Return (x, y) of the center of cell containing provided text 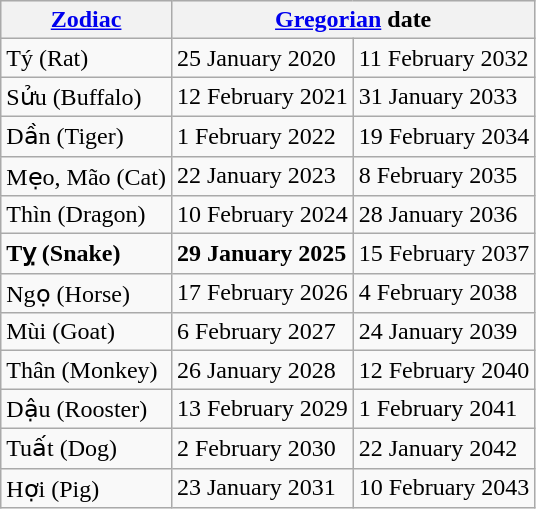
23 January 2031 (262, 488)
22 January 2042 (444, 448)
17 February 2026 (262, 293)
1 February 2041 (444, 409)
29 January 2025 (262, 254)
12 February 2021 (262, 97)
Hợi (Pig) (86, 488)
Tý (Rat) (86, 58)
10 February 2024 (262, 215)
Gregorian date (352, 20)
10 February 2043 (444, 488)
Sửu (Buffalo) (86, 97)
12 February 2040 (444, 370)
Thìn (Dragon) (86, 215)
26 January 2028 (262, 370)
28 January 2036 (444, 215)
24 January 2039 (444, 332)
8 February 2035 (444, 176)
19 February 2034 (444, 136)
Tỵ (Snake) (86, 254)
Mẹo, Mão (Cat) (86, 176)
Dần (Tiger) (86, 136)
11 February 2032 (444, 58)
4 February 2038 (444, 293)
Mùi (Goat) (86, 332)
Ngọ (Horse) (86, 293)
13 February 2029 (262, 409)
Thân (Monkey) (86, 370)
Dậu (Rooster) (86, 409)
Zodiac (86, 20)
1 February 2022 (262, 136)
31 January 2033 (444, 97)
6 February 2027 (262, 332)
22 January 2023 (262, 176)
Tuất (Dog) (86, 448)
15 February 2037 (444, 254)
2 February 2030 (262, 448)
25 January 2020 (262, 58)
